Provide the [X, Y] coordinate of the cell's center where the given text is located.  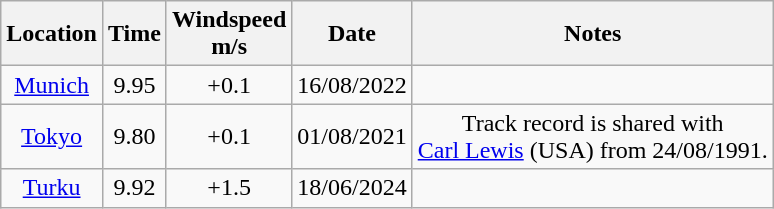
Location [52, 34]
Munich [52, 85]
+1.5 [228, 188]
Windspeedm/s [228, 34]
01/08/2021 [352, 136]
Tokyo [52, 136]
Notes [592, 34]
18/06/2024 [352, 188]
9.92 [134, 188]
16/08/2022 [352, 85]
9.80 [134, 136]
Date [352, 34]
Track record is shared withCarl Lewis (USA) from 24/08/1991. [592, 136]
Turku [52, 188]
9.95 [134, 85]
Time [134, 34]
